Output the (x, y) coordinate of the center of the cell containing the given text.  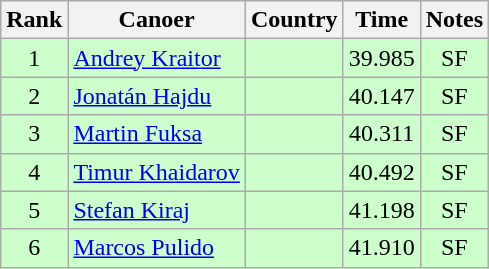
Stefan Kiraj (157, 210)
Rank (34, 20)
41.198 (382, 210)
40.147 (382, 96)
Andrey Kraitor (157, 58)
Notes (454, 20)
41.910 (382, 248)
4 (34, 172)
3 (34, 134)
Time (382, 20)
40.311 (382, 134)
40.492 (382, 172)
Timur Khaidarov (157, 172)
1 (34, 58)
Marcos Pulido (157, 248)
Martin Fuksa (157, 134)
5 (34, 210)
Canoer (157, 20)
Country (294, 20)
6 (34, 248)
Jonatán Hajdu (157, 96)
39.985 (382, 58)
2 (34, 96)
